From the cell containing the given text, extract its center point as (x, y) coordinate. 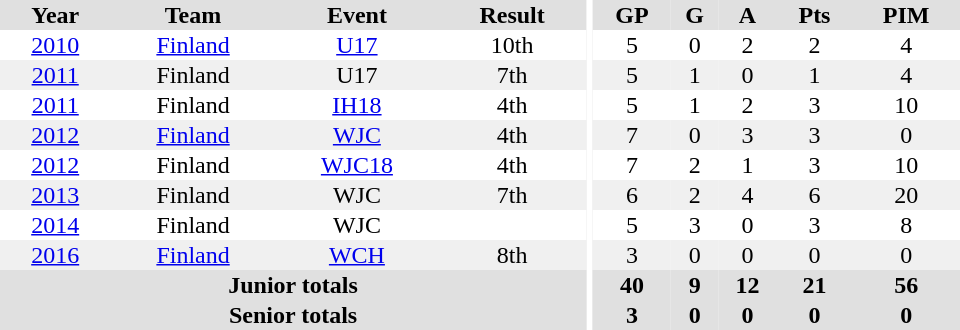
PIM (906, 15)
2016 (55, 255)
21 (815, 285)
Senior totals (293, 315)
A (747, 15)
WJC18 (357, 165)
12 (747, 285)
20 (906, 195)
G (694, 15)
Year (55, 15)
8 (906, 225)
2013 (55, 195)
Team (192, 15)
GP (632, 15)
56 (906, 285)
2014 (55, 225)
Junior totals (293, 285)
IH18 (357, 105)
WCH (357, 255)
Result (512, 15)
10th (512, 45)
2010 (55, 45)
9 (694, 285)
Pts (815, 15)
Event (357, 15)
8th (512, 255)
40 (632, 285)
